Return (x, y) of the center of cell containing provided text 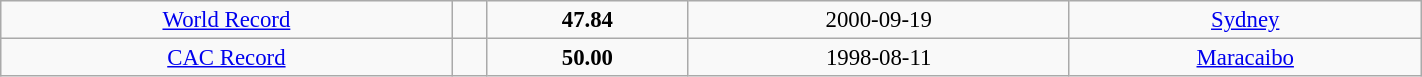
47.84 (588, 20)
World Record (226, 20)
50.00 (588, 58)
2000-09-19 (878, 20)
CAC Record (226, 58)
Sydney (1245, 20)
Maracaibo (1245, 58)
1998-08-11 (878, 58)
